Return the [X, Y] coordinate for the center point of the cell that contains the specified text.  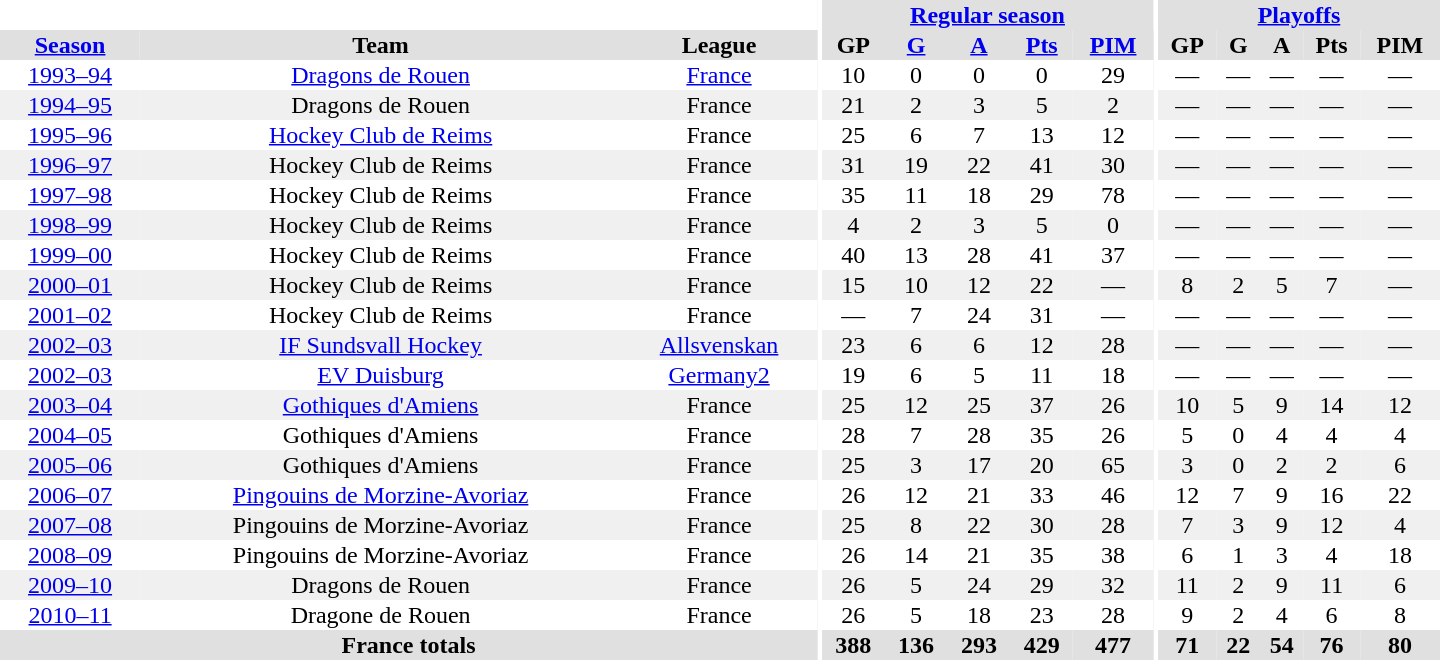
Team [380, 45]
20 [1042, 465]
78 [1113, 195]
15 [854, 285]
EV Duisburg [380, 375]
1998–99 [70, 225]
2006–07 [70, 495]
46 [1113, 495]
293 [980, 645]
2008–09 [70, 555]
1997–98 [70, 195]
71 [1188, 645]
2000–01 [70, 285]
40 [854, 255]
League [719, 45]
2007–08 [70, 525]
Dragone de Rouen [380, 615]
Germany2 [719, 375]
Allsvenskan [719, 345]
80 [1400, 645]
477 [1113, 645]
1996–97 [70, 165]
IF Sundsvall Hockey [380, 345]
1 [1238, 555]
2003–04 [70, 405]
1999–00 [70, 255]
76 [1331, 645]
32 [1113, 585]
Playoffs [1299, 15]
2001–02 [70, 315]
Regular season [988, 15]
17 [980, 465]
429 [1042, 645]
1993–94 [70, 75]
38 [1113, 555]
388 [854, 645]
16 [1331, 495]
2004–05 [70, 435]
33 [1042, 495]
54 [1282, 645]
1995–96 [70, 135]
2010–11 [70, 615]
2005–06 [70, 465]
1994–95 [70, 105]
France totals [408, 645]
Season [70, 45]
2009–10 [70, 585]
65 [1113, 465]
136 [916, 645]
